Pinpoint the cell where the given text exists, returning its (X, Y) midpoint coordinate. 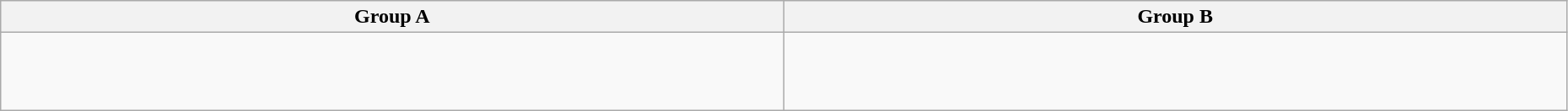
Group A (392, 17)
Group B (1175, 17)
